Identify which cell holds the provided text, then report its [x, y] central coordinate. 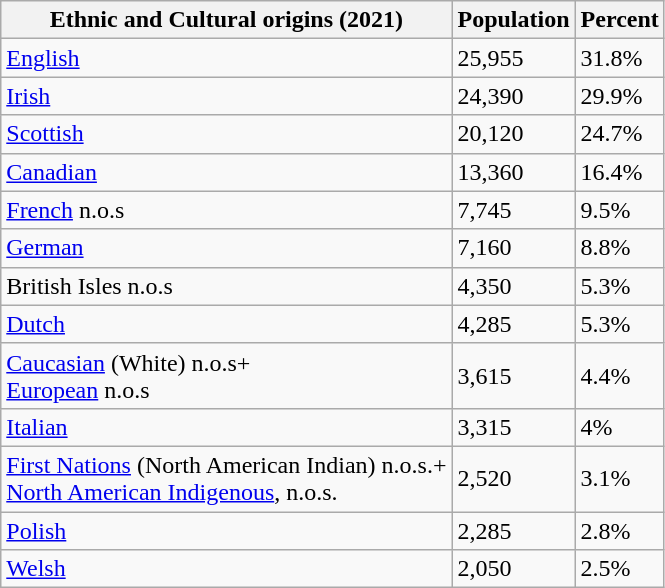
3.1% [620, 478]
4% [620, 427]
First Nations (North American Indian) n.o.s.+North American Indigenous, n.o.s. [226, 478]
2,520 [514, 478]
9.5% [620, 210]
2,050 [514, 569]
Welsh [226, 569]
20,120 [514, 134]
Dutch [226, 324]
Scottish [226, 134]
German [226, 248]
7,160 [514, 248]
4,285 [514, 324]
29.9% [620, 96]
25,955 [514, 58]
13,360 [514, 172]
Percent [620, 20]
7,745 [514, 210]
4,350 [514, 286]
24.7% [620, 134]
24,390 [514, 96]
31.8% [620, 58]
2.8% [620, 531]
3,315 [514, 427]
British Isles n.o.s [226, 286]
Polish [226, 531]
4.4% [620, 376]
8.8% [620, 248]
Ethnic and Cultural origins (2021) [226, 20]
3,615 [514, 376]
Canadian [226, 172]
Italian [226, 427]
2,285 [514, 531]
French n.o.s [226, 210]
Population [514, 20]
2.5% [620, 569]
English [226, 58]
Irish [226, 96]
16.4% [620, 172]
Caucasian (White) n.o.s+European n.o.s [226, 376]
